For the text-containing cell, return its midpoint in (X, Y) coordinate format. 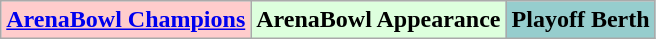
Playoff Berth (580, 20)
ArenaBowl Appearance (378, 20)
ArenaBowl Champions (126, 20)
